Provide the [X, Y] coordinate of the cell's center where the given text is located.  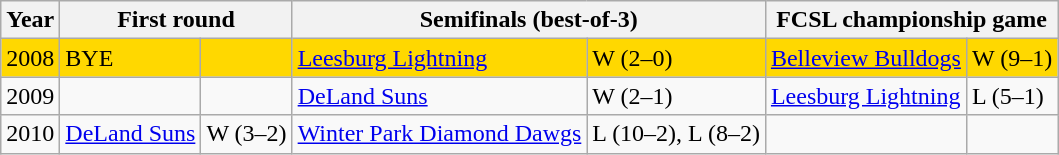
W (9–1) [1012, 58]
Winter Park Diamond Dawgs [440, 134]
L (10–2), L (8–2) [676, 134]
Semifinals (best-of-3) [528, 20]
2010 [30, 134]
2008 [30, 58]
L (5–1) [1012, 96]
Year [30, 20]
W (2–0) [676, 58]
W (2–1) [676, 96]
FCSL championship game [911, 20]
BYE [130, 58]
W (3–2) [246, 134]
Belleview Bulldogs [866, 58]
First round [176, 20]
2009 [30, 96]
